Provide the [x, y] coordinate of the cell's center where the given text is located.  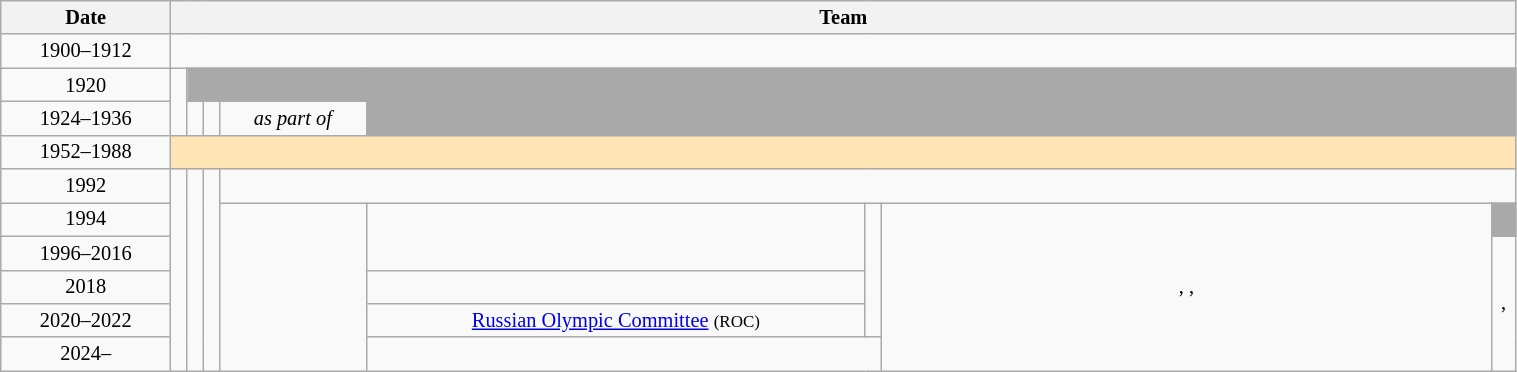
2020–2022 [86, 320]
1996–2016 [86, 253]
, [1504, 304]
, , [1187, 286]
1924–1936 [86, 118]
Team [844, 17]
1952–1988 [86, 152]
2018 [86, 287]
1994 [86, 219]
Russian Olympic Committee (ROC) [616, 320]
1900–1912 [86, 51]
1920 [86, 85]
as part of [292, 118]
Date [86, 17]
2024– [86, 354]
1992 [86, 186]
